Return (X, Y) of the center of cell containing provided text 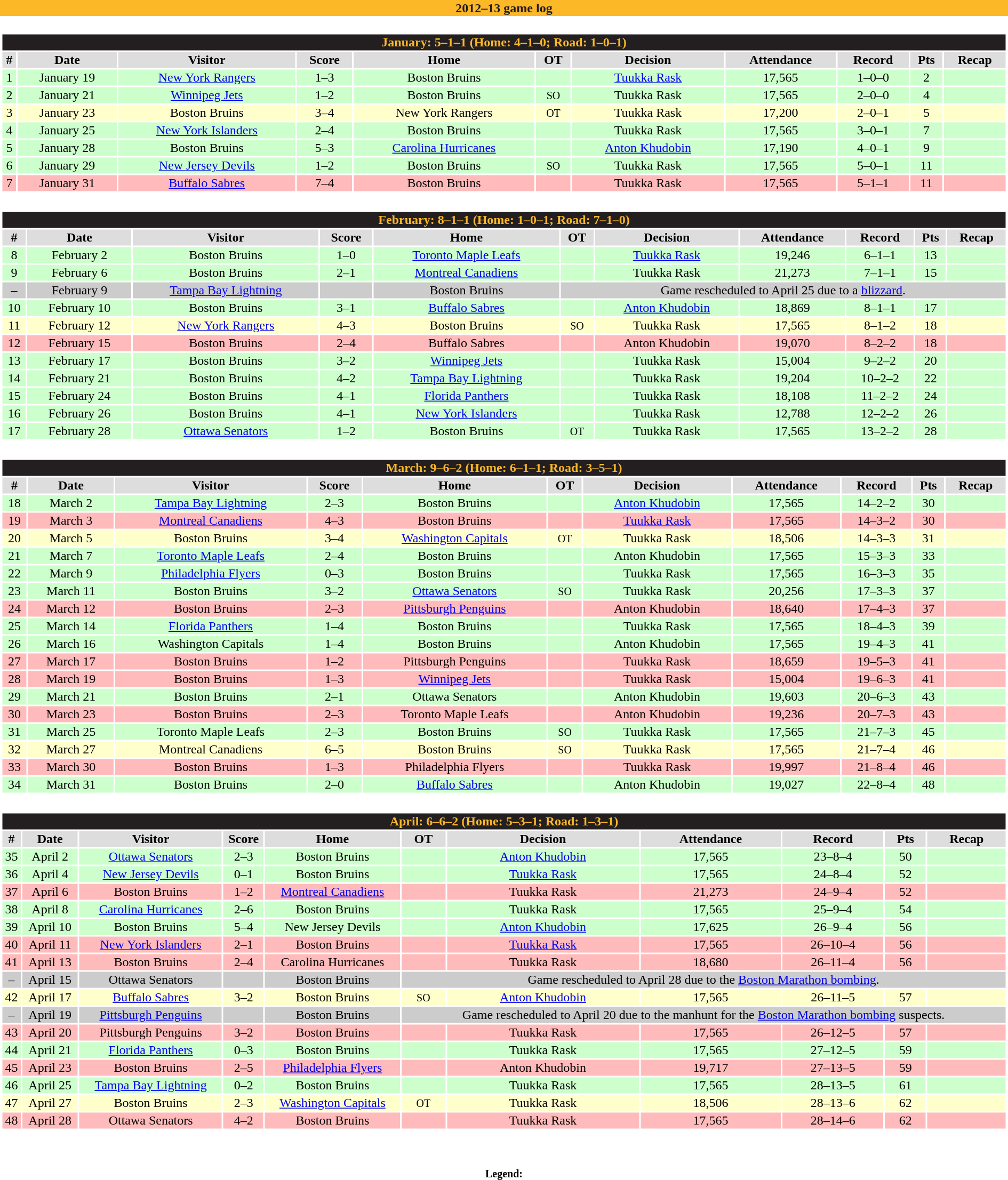
28–13–6 (833, 1103)
6–1–1 (880, 255)
March 23 (71, 714)
February 2 (79, 255)
61 (906, 1085)
42 (11, 998)
17–3–3 (876, 591)
6 (9, 166)
March 7 (71, 556)
March 30 (71, 767)
26–11–4 (833, 962)
12,788 (793, 413)
February 9 (79, 291)
March 5 (71, 538)
32 (14, 749)
25 (14, 627)
March 3 (71, 521)
2–0–0 (873, 95)
8–2–2 (880, 343)
47 (11, 1103)
March 21 (71, 697)
20,256 (786, 591)
March 2 (71, 503)
19,027 (786, 784)
April 13 (50, 962)
26–10–4 (833, 944)
April 4 (50, 874)
36 (11, 874)
23 (14, 591)
0–2 (243, 1085)
19,246 (793, 255)
22–8–4 (876, 784)
26–9–4 (833, 927)
April 11 (50, 944)
21–8–4 (876, 767)
January 28 (67, 148)
March 16 (71, 644)
3 (9, 113)
23–8–4 (833, 857)
17,200 (781, 113)
40 (11, 944)
March 11 (71, 591)
January 25 (67, 131)
18,108 (793, 396)
24–9–4 (833, 892)
25–9–4 (833, 909)
April: 6–6–2 (Home: 5–3–1; Road: 1–3–1) (503, 822)
19–6–3 (876, 679)
February 12 (79, 326)
March: 9–6–2 (Home: 6–1–1; Road: 3–5–1) (503, 468)
19,717 (710, 1068)
7–4 (324, 183)
18,640 (786, 608)
April 21 (50, 1050)
8–1–2 (880, 326)
2–6 (243, 909)
March 31 (71, 784)
2012–13 game log (504, 8)
April 28 (50, 1120)
2–0–1 (873, 113)
18,869 (793, 308)
6–5 (334, 749)
April 25 (50, 1085)
April 23 (50, 1068)
4–0–1 (873, 148)
February 28 (79, 431)
29 (14, 697)
February 6 (79, 272)
1–0 (346, 255)
February 17 (79, 361)
5–1–1 (873, 183)
January 23 (67, 113)
14–3–2 (876, 521)
34 (14, 784)
March 14 (71, 627)
19,997 (786, 767)
January 29 (67, 166)
0–1 (243, 874)
8 (14, 255)
14 (14, 378)
24–8–4 (833, 874)
April 2 (50, 857)
April 15 (50, 980)
April 27 (50, 1103)
April 17 (50, 998)
26–11–5 (833, 998)
14–3–3 (876, 538)
19,236 (786, 714)
January 19 (67, 77)
Game rescheduled to April 20 due to the manhunt for the Boston Marathon bombing suspects. (704, 1015)
38 (11, 909)
7–1–1 (880, 272)
27–13–5 (833, 1068)
14–2–2 (876, 503)
16–3–3 (876, 573)
3–1 (346, 308)
April 6 (50, 892)
19 (14, 521)
February 26 (79, 413)
1 (9, 77)
10–2–2 (880, 378)
March 25 (71, 732)
27 (14, 662)
28–13–5 (833, 1085)
March 27 (71, 749)
5–0–1 (873, 166)
20–7–3 (876, 714)
1–0–0 (873, 77)
2–5 (243, 1068)
February: 8–1–1 (Home: 1–0–1; Road: 7–1–0) (503, 220)
April 19 (50, 1015)
16 (14, 413)
17,190 (781, 148)
January: 5–1–1 (Home: 4–1–0; Road: 1–0–1) (503, 42)
2–0 (334, 784)
February 24 (79, 396)
Game rescheduled to April 28 due to the Boston Marathon bombing. (704, 980)
February 21 (79, 378)
17,625 (710, 927)
12–2–2 (880, 413)
19,070 (793, 343)
26–12–5 (833, 1033)
April 20 (50, 1033)
13–2–2 (880, 431)
January 21 (67, 95)
March 9 (71, 573)
19,204 (793, 378)
18–4–3 (876, 627)
April 10 (50, 927)
9–2–2 (880, 361)
February 15 (79, 343)
April 8 (50, 909)
21–7–3 (876, 732)
3–0–1 (873, 131)
12 (14, 343)
27–12–5 (833, 1050)
March 19 (71, 679)
10 (14, 308)
18,680 (710, 962)
54 (906, 909)
Game rescheduled to April 25 due to a blizzard. (783, 291)
5–3 (324, 148)
February 10 (79, 308)
January 31 (67, 183)
March 12 (71, 608)
21–7–4 (876, 749)
17–4–3 (876, 608)
50 (906, 857)
11–2–2 (880, 396)
20–6–3 (876, 697)
19,603 (786, 697)
19–4–3 (876, 644)
5–4 (243, 927)
44 (11, 1050)
March 17 (71, 662)
21 (14, 556)
8–1–1 (880, 308)
19–5–3 (876, 662)
15–3–3 (876, 556)
18,659 (786, 662)
28–14–6 (833, 1120)
